Locate the cell with the specified text and output its [X, Y] center coordinate. 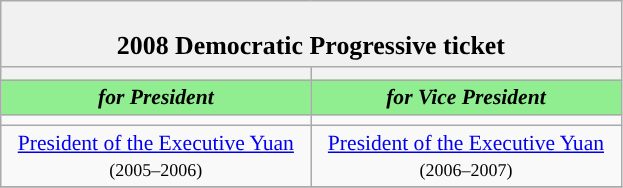
2008 Democratic Progressive ticket [311, 34]
President of the Executive Yuan(2005–2006) [156, 156]
President of the Executive Yuan(2006–2007) [466, 156]
for President [156, 98]
for Vice President [466, 98]
